Detect which cell encompasses the target text, then output its [X, Y] center coordinate. 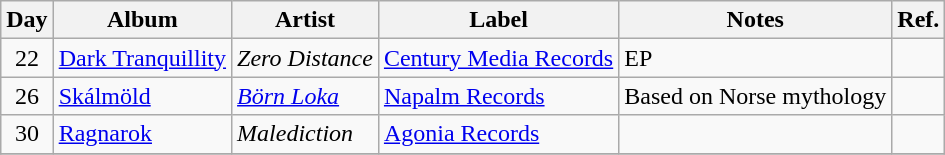
Notes [756, 20]
Börn Loka [306, 96]
Artist [306, 20]
Century Media Records [498, 58]
Zero Distance [306, 58]
22 [27, 58]
Dark Tranquillity [142, 58]
Malediction [306, 134]
Ragnarok [142, 134]
Based on Norse mythology [756, 96]
Album [142, 20]
Agonia Records [498, 134]
Label [498, 20]
Ref. [918, 20]
Skálmöld [142, 96]
EP [756, 58]
Napalm Records [498, 96]
30 [27, 134]
Day [27, 20]
26 [27, 96]
